Scan for the cell matching the given text and deliver its [X, Y] coordinate at center. 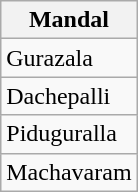
Mandal [69, 20]
Piduguralla [69, 134]
Gurazala [69, 58]
Machavaram [69, 172]
Dachepalli [69, 96]
